Detect which cell encompasses the target text, then output its (x, y) center coordinate. 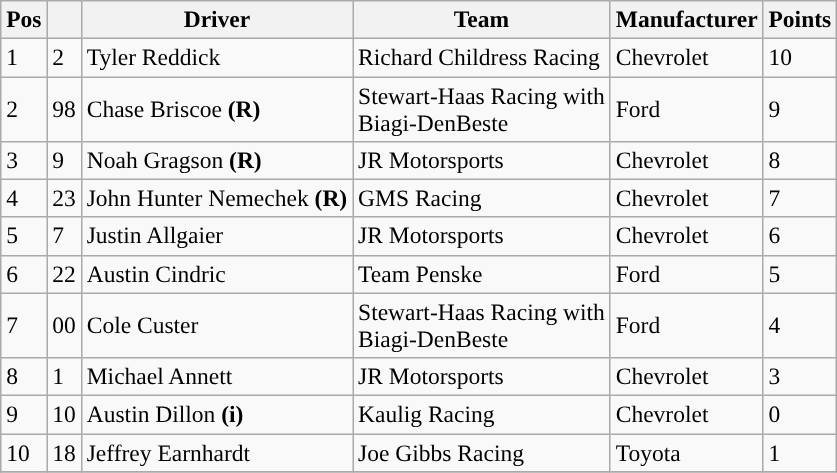
Kaulig Racing (482, 414)
0 (800, 414)
Noah Gragson (R) (216, 160)
Chase Briscoe (R) (216, 108)
Jeffrey Earnhardt (216, 452)
Toyota (686, 452)
Richard Childress Racing (482, 57)
22 (64, 274)
Pos (24, 19)
John Hunter Nemechek (R) (216, 198)
Tyler Reddick (216, 57)
Team Penske (482, 274)
GMS Racing (482, 198)
Austin Cindric (216, 274)
18 (64, 452)
Austin Dillon (i) (216, 414)
Team (482, 19)
98 (64, 108)
Manufacturer (686, 19)
Driver (216, 19)
Cole Custer (216, 326)
23 (64, 198)
00 (64, 326)
Justin Allgaier (216, 236)
Michael Annett (216, 376)
Joe Gibbs Racing (482, 452)
Points (800, 19)
